Provide the [x, y] coordinate of the cell's center where the given text is located.  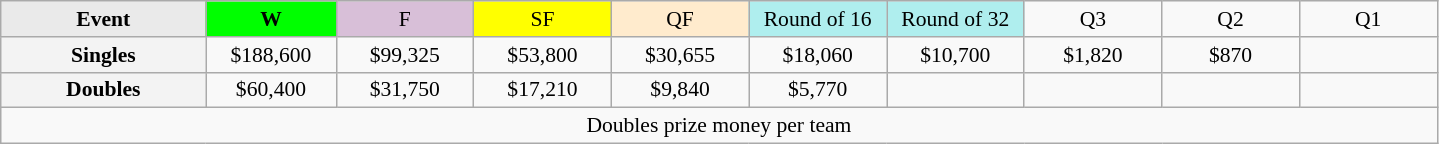
Doubles [104, 90]
Round of 32 [955, 19]
SF [543, 19]
Q3 [1093, 19]
Q2 [1231, 19]
$60,400 [271, 90]
Event [104, 19]
$30,655 [680, 55]
$870 [1231, 55]
QF [680, 19]
$31,750 [405, 90]
Q1 [1368, 19]
$9,840 [680, 90]
$10,700 [955, 55]
$1,820 [1093, 55]
Singles [104, 55]
$17,210 [543, 90]
F [405, 19]
Doubles prize money per team [719, 126]
$5,770 [818, 90]
Round of 16 [818, 19]
W [271, 19]
$188,600 [271, 55]
$18,060 [818, 55]
$99,325 [405, 55]
$53,800 [543, 55]
